Find where the given text appears and provide that cell's center as [x, y] coordinate. 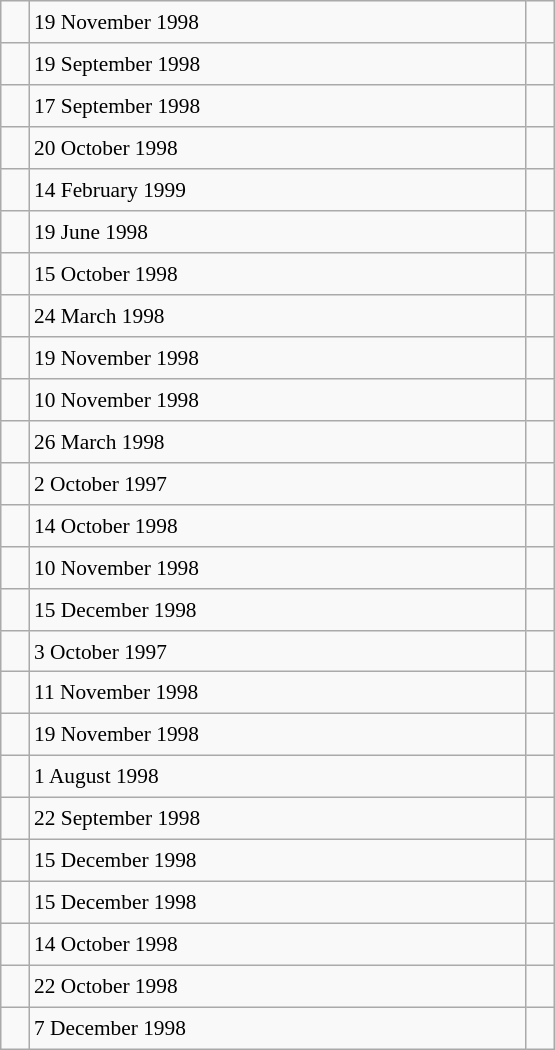
19 September 1998 [278, 64]
1 August 1998 [278, 777]
15 October 1998 [278, 274]
17 September 1998 [278, 106]
7 December 1998 [278, 1028]
2 October 1997 [278, 483]
11 November 1998 [278, 693]
24 March 1998 [278, 316]
14 February 1999 [278, 190]
26 March 1998 [278, 441]
22 September 1998 [278, 819]
3 October 1997 [278, 651]
20 October 1998 [278, 148]
19 June 1998 [278, 232]
22 October 1998 [278, 986]
